Locate the cell with the specified text and output its (X, Y) center coordinate. 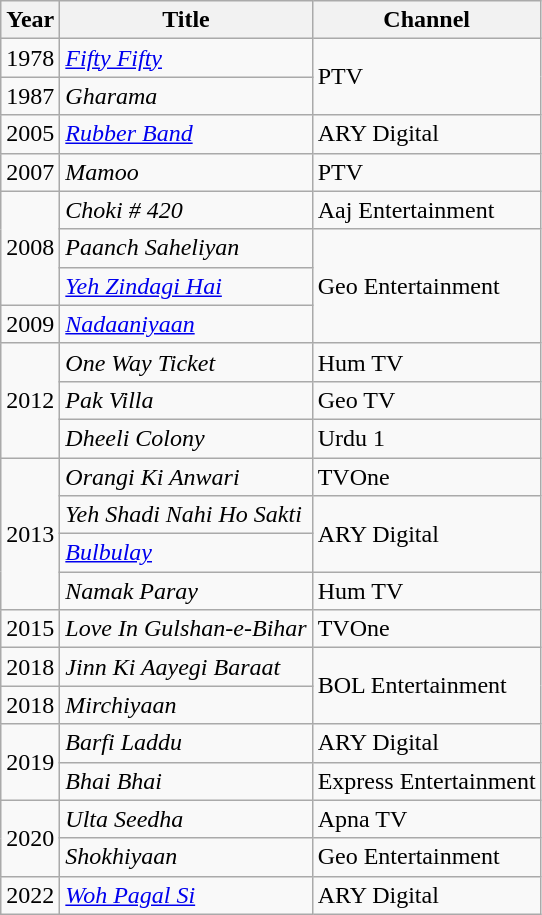
2022 (30, 895)
Bhai Bhai (186, 781)
Orangi Ki Anwari (186, 477)
Yeh Shadi Nahi Ho Sakti (186, 515)
Barfi Laddu (186, 743)
Mirchiyaan (186, 705)
Yeh Zindagi Hai (186, 286)
Geo TV (426, 400)
Woh Pagal Si (186, 895)
2019 (30, 762)
1978 (30, 58)
Love In Gulshan-e-Bihar (186, 629)
2015 (30, 629)
Express Entertainment (426, 781)
Namak Paray (186, 591)
Mamoo (186, 172)
BOL Entertainment (426, 686)
2020 (30, 838)
Bulbulay (186, 553)
Choki # 420 (186, 210)
1987 (30, 96)
Year (30, 20)
2008 (30, 248)
Nadaaniyaan (186, 324)
Gharama (186, 96)
Fifty Fifty (186, 58)
2012 (30, 400)
Urdu 1 (426, 438)
Ulta Seedha (186, 819)
One Way Ticket (186, 362)
2013 (30, 534)
Apna TV (426, 819)
2009 (30, 324)
Title (186, 20)
Channel (426, 20)
2007 (30, 172)
Paanch Saheliyan (186, 248)
Rubber Band (186, 134)
Jinn Ki Aayegi Baraat (186, 667)
Dheeli Colony (186, 438)
2005 (30, 134)
Shokhiyaan (186, 857)
Aaj Entertainment (426, 210)
Pak Villa (186, 400)
